Search for the cell housing the specified text and yield its [X, Y] center coordinate. 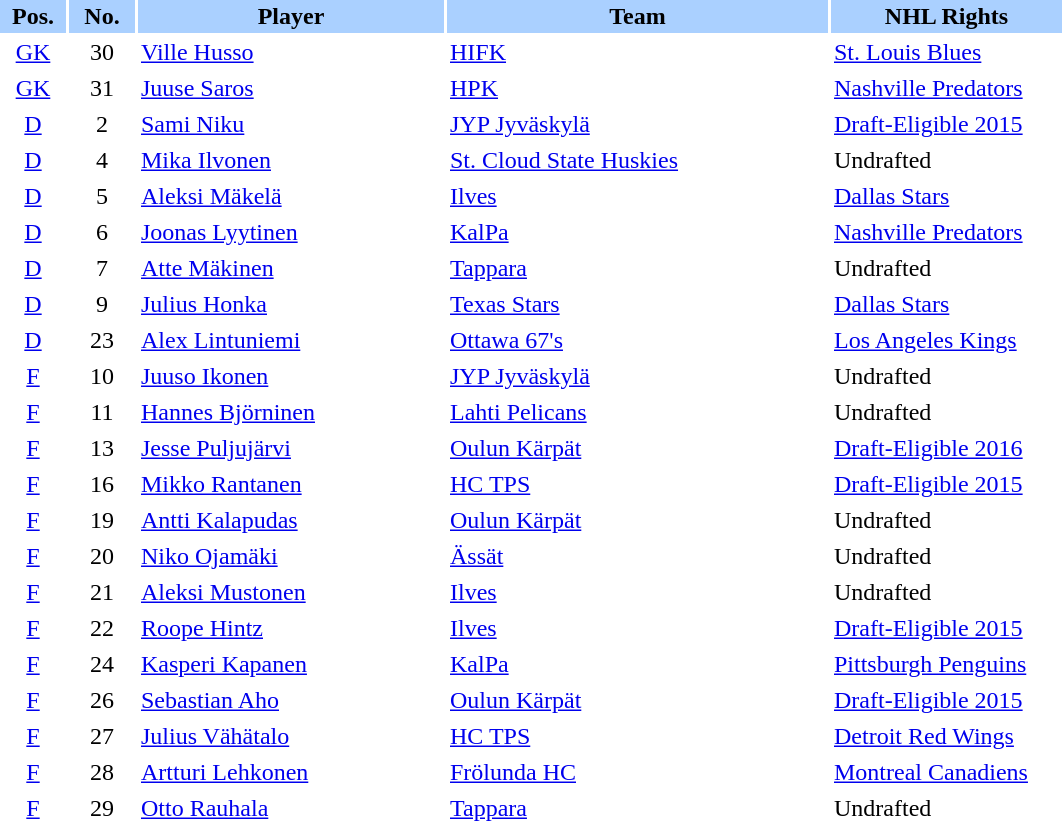
HIFK [638, 52]
Team [638, 16]
Player [291, 16]
Lahti Pelicans [638, 412]
St. Cloud State Huskies [638, 160]
Sami Niku [291, 124]
Mikko Rantanen [291, 484]
No. [102, 16]
26 [102, 700]
Aleksi Mustonen [291, 592]
22 [102, 628]
Joonas Lyytinen [291, 232]
Pittsburgh Penguins [946, 664]
20 [102, 556]
NHL Rights [946, 16]
Tappara [638, 268]
Texas Stars [638, 304]
19 [102, 520]
Sebastian Aho [291, 700]
16 [102, 484]
Artturi Lehkonen [291, 772]
Ville Husso [291, 52]
Juuse Saros [291, 88]
27 [102, 736]
2 [102, 124]
Jesse Puljujärvi [291, 448]
Ässät [638, 556]
Niko Ojamäki [291, 556]
Mika Ilvonen [291, 160]
Julius Honka [291, 304]
St. Louis Blues [946, 52]
Atte Mäkinen [291, 268]
9 [102, 304]
6 [102, 232]
Frölunda HC [638, 772]
Aleksi Mäkelä [291, 196]
31 [102, 88]
Hannes Björninen [291, 412]
Detroit Red Wings [946, 736]
30 [102, 52]
Antti Kalapudas [291, 520]
24 [102, 664]
Ottawa 67's [638, 340]
Julius Vähätalo [291, 736]
Kasperi Kapanen [291, 664]
7 [102, 268]
Draft-Eligible 2016 [946, 448]
13 [102, 448]
5 [102, 196]
Juuso Ikonen [291, 376]
21 [102, 592]
Montreal Canadiens [946, 772]
Los Angeles Kings [946, 340]
28 [102, 772]
23 [102, 340]
11 [102, 412]
Pos. [33, 16]
Roope Hintz [291, 628]
HPK [638, 88]
10 [102, 376]
4 [102, 160]
Alex Lintuniemi [291, 340]
